Scan for the cell matching the given text and deliver its [X, Y] coordinate at center. 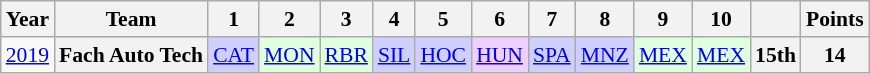
5 [443, 19]
Year [28, 19]
Fach Auto Tech [131, 55]
15th [776, 55]
1 [234, 19]
MON [290, 55]
SPA [552, 55]
2019 [28, 55]
9 [663, 19]
7 [552, 19]
8 [605, 19]
Team [131, 19]
4 [394, 19]
CAT [234, 55]
MNZ [605, 55]
10 [721, 19]
Points [835, 19]
HOC [443, 55]
2 [290, 19]
HUN [500, 55]
RBR [346, 55]
SIL [394, 55]
6 [500, 19]
3 [346, 19]
14 [835, 55]
